Extract the (X, Y) coordinate from the center of the cell holding the provided text.  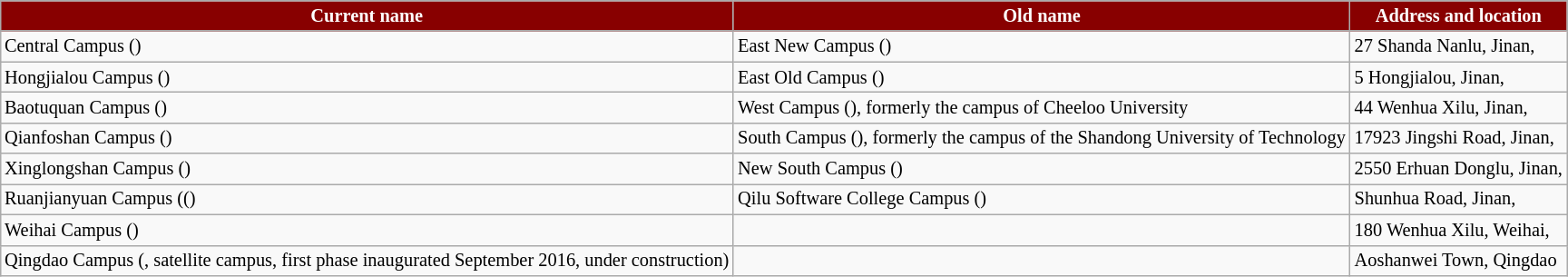
Weihai Campus () (367, 230)
44 Wenhua Xilu, Jinan, (1459, 107)
East New Campus () (1042, 46)
Aoshanwei Town, Qingdao (1459, 261)
5 Hongjialou, Jinan, (1459, 77)
Qianfoshan Campus () (367, 138)
Central Campus () (367, 46)
Qingdao Campus (, satellite campus, first phase inaugurated September 2016, under construction) (367, 261)
17923 Jingshi Road, Jinan, (1459, 138)
Old name (1042, 15)
27 Shanda Nanlu, Jinan, (1459, 46)
Hongjialou Campus () (367, 77)
Qilu Software College Campus () (1042, 199)
East Old Campus () (1042, 77)
Shunhua Road, Jinan, (1459, 199)
Current name (367, 15)
Baotuquan Campus () (367, 107)
Address and location (1459, 15)
Xinglongshan Campus () (367, 169)
180 Wenhua Xilu, Weihai, (1459, 230)
2550 Erhuan Donglu, Jinan, (1459, 169)
Ruanjianyuan Campus (() (367, 199)
New South Campus () (1042, 169)
South Campus (), formerly the campus of the Shandong University of Technology (1042, 138)
West Campus (), formerly the campus of Cheeloo University (1042, 107)
